Scan for the cell matching the given text and deliver its [X, Y] coordinate at center. 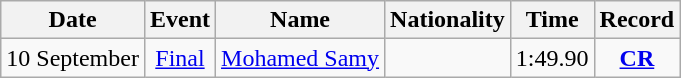
10 September [73, 58]
Nationality [448, 20]
Date [73, 20]
Name [300, 20]
Final [180, 58]
Record [637, 20]
1:49.90 [552, 58]
Mohamed Samy [300, 58]
CR [637, 58]
Time [552, 20]
Event [180, 20]
